Determine the (x, y) coordinate at the center of the cell enclosing the given text.  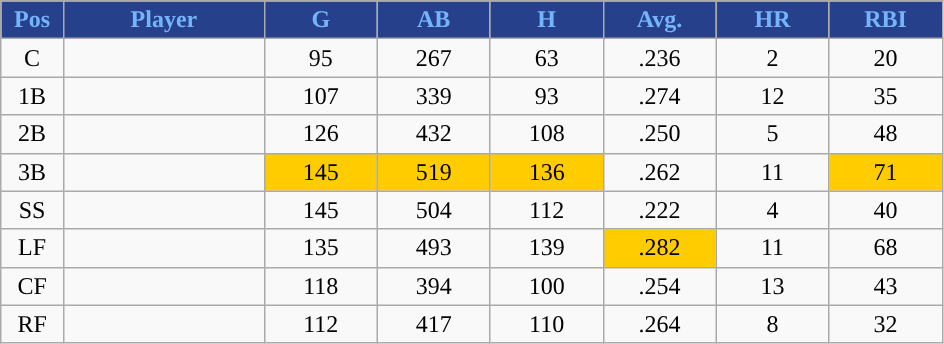
.222 (660, 210)
Player (164, 20)
5 (772, 134)
519 (434, 172)
LF (32, 248)
13 (772, 286)
HR (772, 20)
Pos (32, 20)
48 (886, 134)
.254 (660, 286)
.274 (660, 96)
4 (772, 210)
Avg. (660, 20)
100 (546, 286)
CF (32, 286)
12 (772, 96)
339 (434, 96)
110 (546, 324)
108 (546, 134)
394 (434, 286)
G (320, 20)
H (546, 20)
267 (434, 58)
AB (434, 20)
.282 (660, 248)
.250 (660, 134)
.264 (660, 324)
C (32, 58)
2B (32, 134)
432 (434, 134)
RBI (886, 20)
68 (886, 248)
135 (320, 248)
95 (320, 58)
8 (772, 324)
136 (546, 172)
417 (434, 324)
40 (886, 210)
139 (546, 248)
SS (32, 210)
3B (32, 172)
107 (320, 96)
RF (32, 324)
126 (320, 134)
493 (434, 248)
43 (886, 286)
93 (546, 96)
71 (886, 172)
63 (546, 58)
35 (886, 96)
20 (886, 58)
118 (320, 286)
.262 (660, 172)
1B (32, 96)
.236 (660, 58)
2 (772, 58)
504 (434, 210)
32 (886, 324)
